Scan for the cell matching the given text and deliver its [X, Y] coordinate at center. 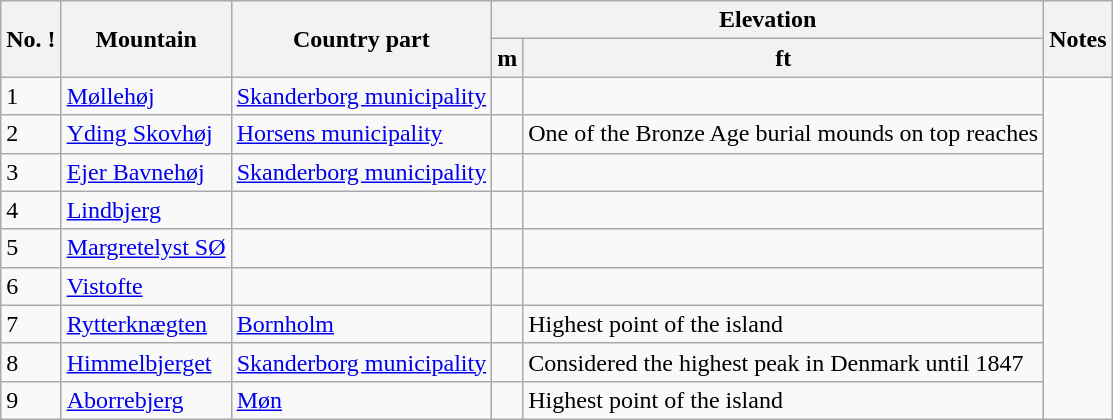
Himmelbjerget [146, 362]
3 [31, 172]
Horsens municipality [362, 134]
2 [31, 134]
6 [31, 286]
Lindbjerg [146, 210]
Ejer Bavnehøj [146, 172]
Country part [362, 39]
5 [31, 248]
Møn [362, 400]
Elevation [768, 20]
Aborrebjerg [146, 400]
Yding Skovhøj [146, 134]
Bornholm [362, 324]
No. ! [31, 39]
One of the Bronze Age burial mounds on top reaches [784, 134]
8 [31, 362]
m [508, 58]
Rytterknægten [146, 324]
Møllehøj [146, 96]
Notes [1078, 39]
ft [784, 58]
1 [31, 96]
Margretelyst SØ [146, 248]
Mountain [146, 39]
Considered the highest peak in Denmark until 1847 [784, 362]
Vistofte [146, 286]
4 [31, 210]
9 [31, 400]
7 [31, 324]
